Locate the cell with the specified text and output its (X, Y) center coordinate. 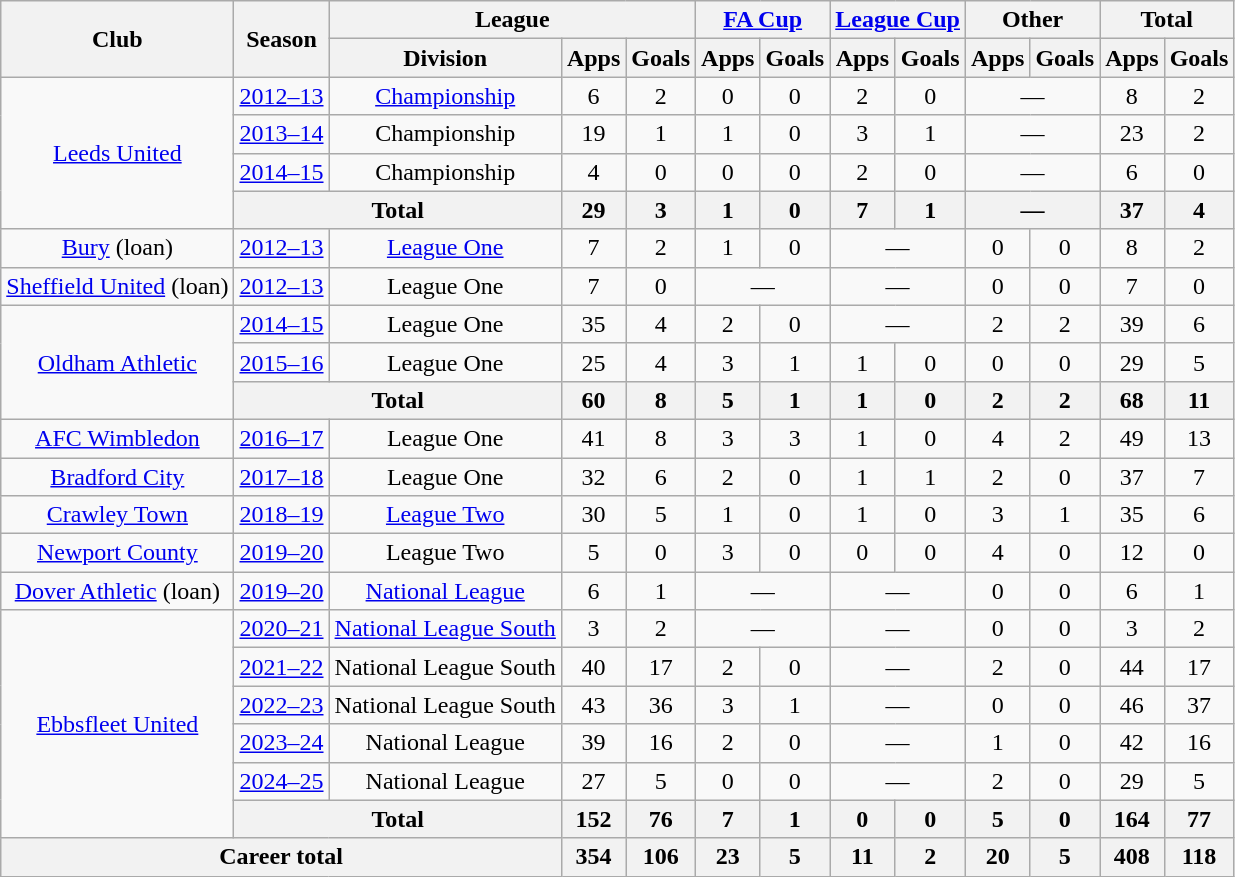
Ebbsfleet United (118, 724)
Other (1032, 20)
25 (593, 362)
44 (1132, 667)
27 (593, 781)
Division (445, 58)
Dover Athletic (loan) (118, 591)
Career total (282, 857)
AFC Wimbledon (118, 438)
2021–22 (282, 667)
43 (593, 705)
2016–17 (282, 438)
106 (661, 857)
League (512, 20)
Leeds United (118, 153)
77 (1199, 819)
2020–21 (282, 629)
19 (593, 134)
2017–18 (282, 477)
32 (593, 477)
Club (118, 39)
152 (593, 819)
Newport County (118, 553)
FA Cup (763, 20)
46 (1132, 705)
2022–23 (282, 705)
408 (1132, 857)
42 (1132, 743)
12 (1132, 553)
Bury (loan) (118, 248)
2023–24 (282, 743)
20 (997, 857)
30 (593, 515)
Bradford City (118, 477)
Season (282, 39)
49 (1132, 438)
354 (593, 857)
League Cup (898, 20)
Sheffield United (loan) (118, 286)
13 (1199, 438)
40 (593, 667)
2024–25 (282, 781)
118 (1199, 857)
2015–16 (282, 362)
Crawley Town (118, 515)
164 (1132, 819)
60 (593, 400)
41 (593, 438)
36 (661, 705)
76 (661, 819)
2013–14 (282, 134)
68 (1132, 400)
2018–19 (282, 515)
Oldham Athletic (118, 362)
